From the cell containing the given text, extract its center point as (x, y) coordinate. 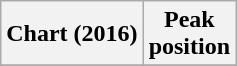
Peakposition (189, 34)
Chart (2016) (72, 34)
